Scan for the cell matching the given text and deliver its [X, Y] coordinate at center. 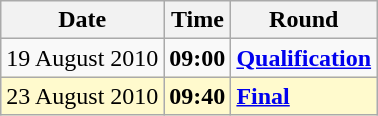
19 August 2010 [82, 58]
Round [304, 20]
Final [304, 96]
09:40 [198, 96]
23 August 2010 [82, 96]
Qualification [304, 58]
Time [198, 20]
09:00 [198, 58]
Date [82, 20]
